Output the [x, y] coordinate of the center of the cell containing the given text.  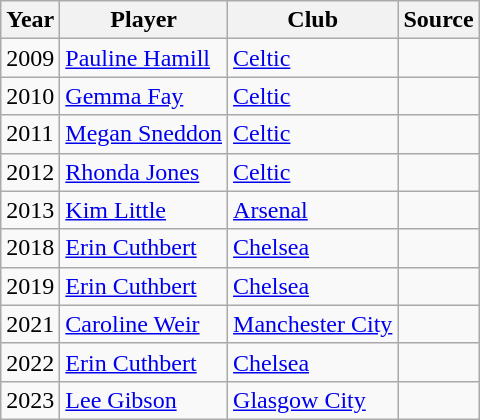
Player [144, 20]
Megan Sneddon [144, 134]
2022 [30, 362]
Glasgow City [313, 400]
Rhonda Jones [144, 172]
2010 [30, 96]
Source [438, 20]
Pauline Hamill [144, 58]
2023 [30, 400]
2018 [30, 248]
2021 [30, 324]
Gemma Fay [144, 96]
Club [313, 20]
Manchester City [313, 324]
Lee Gibson [144, 400]
2009 [30, 58]
2011 [30, 134]
Caroline Weir [144, 324]
2013 [30, 210]
Arsenal [313, 210]
Year [30, 20]
Kim Little [144, 210]
2019 [30, 286]
2012 [30, 172]
